Determine the (x, y) coordinate at the center of the cell enclosing the given text.  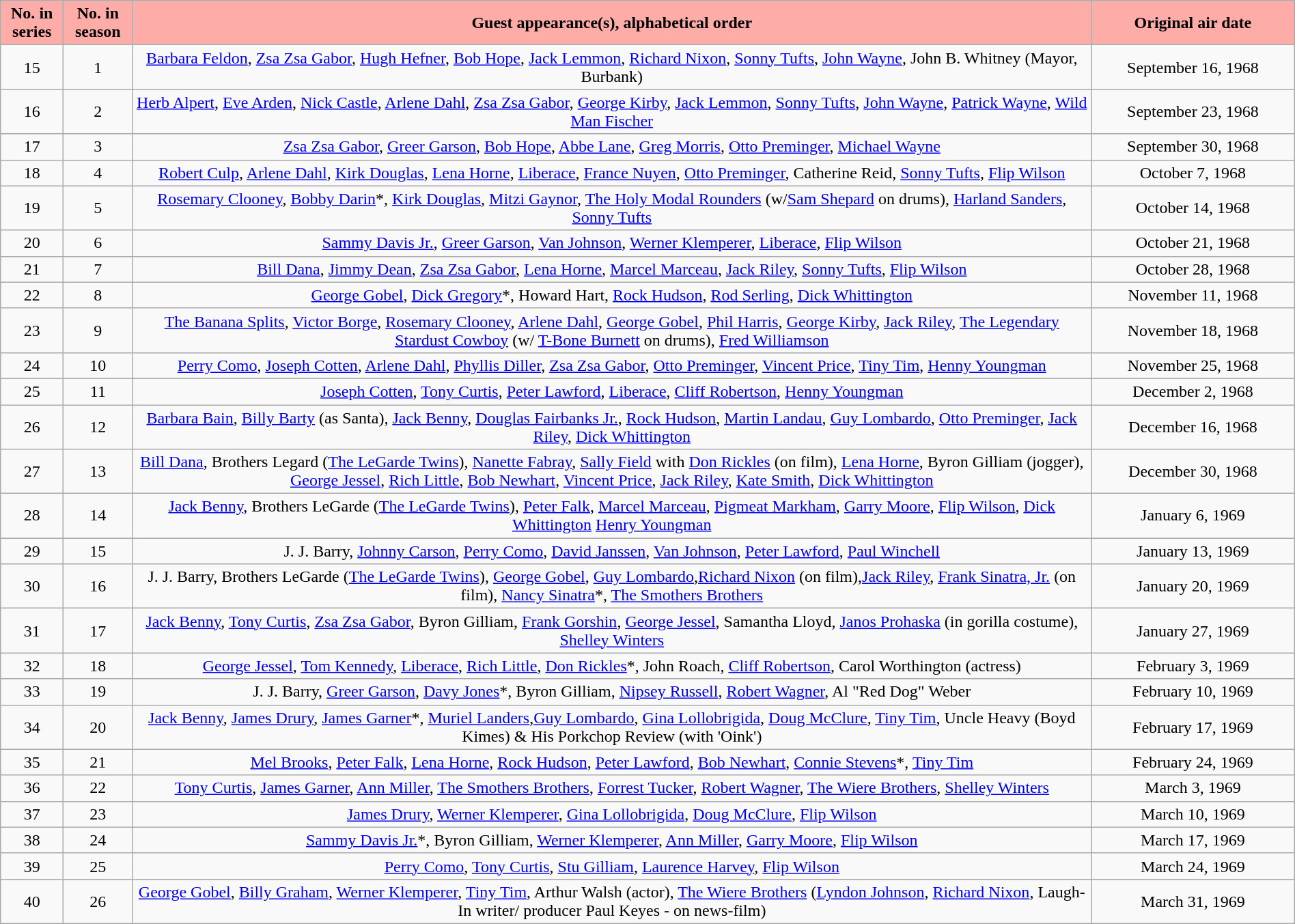
Mel Brooks, Peter Falk, Lena Horne, Rock Hudson, Peter Lawford, Bob Newhart, Connie Stevens*, Tiny Tim (612, 762)
37 (32, 814)
35 (32, 762)
September 16, 1968 (1193, 67)
Joseph Cotten, Tony Curtis, Peter Lawford, Liberace, Cliff Robertson, Henny Youngman (612, 391)
September 23, 1968 (1193, 112)
February 10, 1969 (1193, 692)
32 (32, 666)
October 14, 1968 (1193, 208)
George Gobel, Dick Gregory*, Howard Hart, Rock Hudson, Rod Serling, Dick Whittington (612, 295)
February 24, 1969 (1193, 762)
7 (98, 269)
September 30, 1968 (1193, 147)
11 (98, 391)
1 (98, 67)
38 (32, 840)
28 (32, 516)
4 (98, 173)
February 3, 1969 (1193, 666)
2 (98, 112)
November 11, 1968 (1193, 295)
March 17, 1969 (1193, 840)
December 30, 1968 (1193, 471)
March 24, 1969 (1193, 866)
October 21, 1968 (1193, 243)
13 (98, 471)
Tony Curtis, James Garner, Ann Miller, The Smothers Brothers, Forrest Tucker, Robert Wagner, The Wiere Brothers, Shelley Winters (612, 788)
5 (98, 208)
6 (98, 243)
November 25, 1968 (1193, 365)
Original air date (1193, 23)
39 (32, 866)
34 (32, 727)
March 31, 1969 (1193, 901)
Barbara Feldon, Zsa Zsa Gabor, Hugh Hefner, Bob Hope, Jack Lemmon, Richard Nixon, Sonny Tufts, John Wayne, John B. Whitney (Mayor, Burbank) (612, 67)
January 13, 1969 (1193, 551)
December 16, 1968 (1193, 426)
Robert Culp, Arlene Dahl, Kirk Douglas, Lena Horne, Liberace, France Nuyen, Otto Preminger, Catherine Reid, Sonny Tufts, Flip Wilson (612, 173)
February 17, 1969 (1193, 727)
J. J. Barry, Greer Garson, Davy Jones*, Byron Gilliam, Nipsey Russell, Robert Wagner, Al "Red Dog" Weber (612, 692)
Bill Dana, Jimmy Dean, Zsa Zsa Gabor, Lena Horne, Marcel Marceau, Jack Riley, Sonny Tufts, Flip Wilson (612, 269)
12 (98, 426)
Rosemary Clooney, Bobby Darin*, Kirk Douglas, Mitzi Gaynor, The Holy Modal Rounders (w/Sam Shepard on drums), Harland Sanders, Sonny Tufts (612, 208)
36 (32, 788)
March 10, 1969 (1193, 814)
December 2, 1968 (1193, 391)
14 (98, 516)
31 (32, 631)
January 20, 1969 (1193, 586)
10 (98, 365)
33 (32, 692)
Perry Como, Tony Curtis, Stu Gilliam, Laurence Harvey, Flip Wilson (612, 866)
Guest appearance(s), alphabetical order (612, 23)
29 (32, 551)
March 3, 1969 (1193, 788)
January 27, 1969 (1193, 631)
Herb Alpert, Eve Arden, Nick Castle, Arlene Dahl, Zsa Zsa Gabor, George Kirby, Jack Lemmon, Sonny Tufts, John Wayne, Patrick Wayne, Wild Man Fischer (612, 112)
8 (98, 295)
October 28, 1968 (1193, 269)
Zsa Zsa Gabor, Greer Garson, Bob Hope, Abbe Lane, Greg Morris, Otto Preminger, Michael Wayne (612, 147)
No. inseries (32, 23)
October 7, 1968 (1193, 173)
9 (98, 331)
No. inseason (98, 23)
November 18, 1968 (1193, 331)
J. J. Barry, Johnny Carson, Perry Como, David Janssen, Van Johnson, Peter Lawford, Paul Winchell (612, 551)
30 (32, 586)
40 (32, 901)
3 (98, 147)
Perry Como, Joseph Cotten, Arlene Dahl, Phyllis Diller, Zsa Zsa Gabor, Otto Preminger, Vincent Price, Tiny Tim, Henny Youngman (612, 365)
27 (32, 471)
Sammy Davis Jr.*, Byron Gilliam, Werner Klemperer, Ann Miller, Garry Moore, Flip Wilson (612, 840)
James Drury, Werner Klemperer, Gina Lollobrigida, Doug McClure, Flip Wilson (612, 814)
January 6, 1969 (1193, 516)
Sammy Davis Jr., Greer Garson, Van Johnson, Werner Klemperer, Liberace, Flip Wilson (612, 243)
George Jessel, Tom Kennedy, Liberace, Rich Little, Don Rickles*, John Roach, Cliff Robertson, Carol Worthington (actress) (612, 666)
